Search for the cell housing the specified text and yield its (x, y) center coordinate. 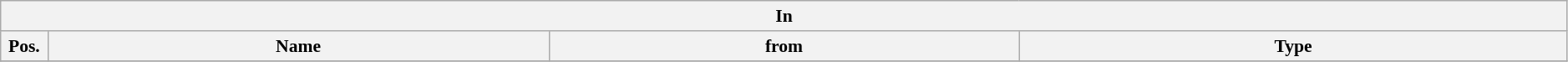
Name (298, 46)
Type (1293, 46)
from (784, 46)
In (784, 16)
Pos. (24, 46)
